Extract the (x, y) coordinate from the center of the cell holding the provided text.  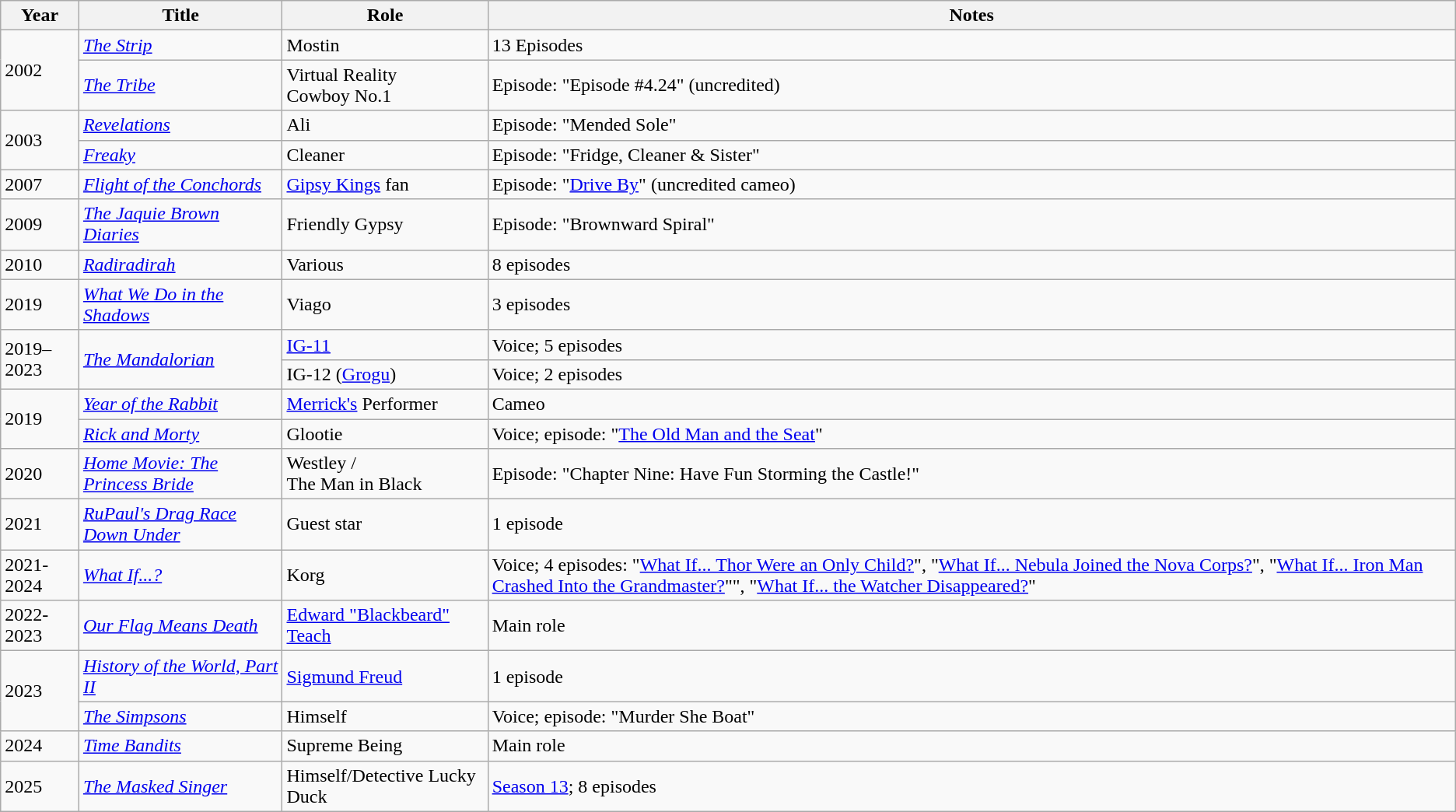
2022-2023 (40, 625)
IG-12 (Grogu) (385, 374)
Year (40, 16)
Guest star (385, 524)
Westley / The Man in Black (385, 474)
Voice; episode: "Murder She Boat" (971, 716)
What If...? (180, 576)
Friendly Gypsy (385, 224)
2003 (40, 140)
Virtual RealityCowboy No.1 (385, 86)
Freaky (180, 155)
Voice; 2 episodes (971, 374)
Korg (385, 576)
The Mandalorian (180, 359)
History of the World, Part II (180, 677)
Viago (385, 305)
Episode: "Episode #4.24" (uncredited) (971, 86)
The Jaquie Brown Diaries (180, 224)
Merrick's Performer (385, 404)
Episode: "Drive By" (uncredited cameo) (971, 184)
2020 (40, 474)
Season 13; 8 episodes (971, 786)
2002 (40, 70)
8 episodes (971, 264)
2009 (40, 224)
Himself (385, 716)
Role (385, 16)
What We Do in the Shadows (180, 305)
The Simpsons (180, 716)
2019–2023 (40, 359)
Ali (385, 125)
Sigmund Freud (385, 677)
Gipsy Kings fan (385, 184)
The Strip (180, 45)
Episode: "Mended Sole" (971, 125)
2007 (40, 184)
IG-11 (385, 345)
The Tribe (180, 86)
Voice; 5 episodes (971, 345)
Mostin (385, 45)
3 episodes (971, 305)
2021 (40, 524)
The Masked Singer (180, 786)
Time Bandits (180, 746)
2023 (40, 691)
2010 (40, 264)
Rick and Morty (180, 433)
2025 (40, 786)
Supreme Being (385, 746)
Title (180, 16)
Various (385, 264)
2021-2024 (40, 576)
RuPaul's Drag Race Down Under (180, 524)
Home Movie: The Princess Bride (180, 474)
Voice; episode: "The Old Man and the Seat" (971, 433)
Episode: "Brownward Spiral" (971, 224)
Notes (971, 16)
Cleaner (385, 155)
Glootie (385, 433)
Year of the Rabbit (180, 404)
Episode: "Fridge, Cleaner & Sister" (971, 155)
Radiradirah (180, 264)
Flight of the Conchords (180, 184)
Episode: "Chapter Nine: Have Fun Storming the Castle!" (971, 474)
Our Flag Means Death (180, 625)
Revelations (180, 125)
Cameo (971, 404)
Edward "Blackbeard" Teach (385, 625)
2024 (40, 746)
Himself/Detective Lucky Duck (385, 786)
13 Episodes (971, 45)
